Output the [X, Y] coordinate of the center of the cell containing the given text.  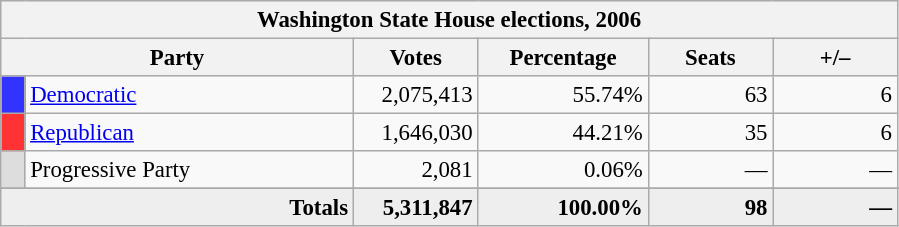
98 [710, 208]
1,646,030 [416, 133]
Seats [710, 58]
5,311,847 [416, 208]
Votes [416, 58]
100.00% [563, 208]
0.06% [563, 170]
55.74% [563, 95]
Party [178, 58]
Democratic [189, 95]
2,081 [416, 170]
Progressive Party [189, 170]
+/– [836, 58]
63 [710, 95]
Republican [189, 133]
Percentage [563, 58]
Washington State House elections, 2006 [450, 20]
Totals [178, 208]
2,075,413 [416, 95]
44.21% [563, 133]
35 [710, 133]
